Return the (x, y) coordinate for the center point of the cell that contains the specified text.  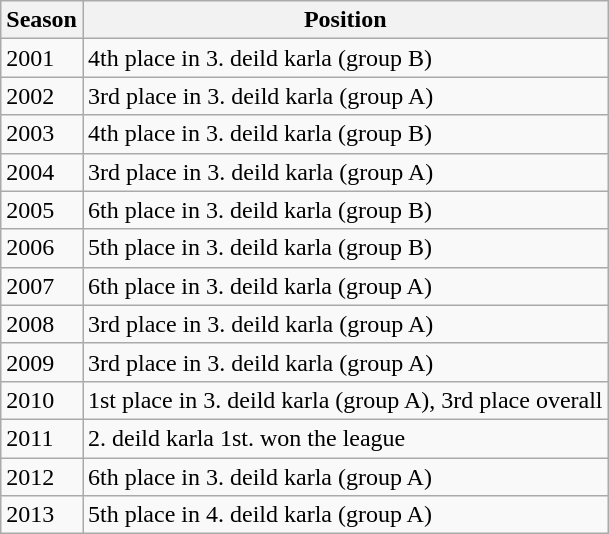
6th place in 3. deild karla (group B) (345, 210)
2006 (42, 248)
2010 (42, 400)
2004 (42, 172)
Position (345, 20)
2001 (42, 58)
2012 (42, 477)
2008 (42, 324)
Season (42, 20)
2. deild karla 1st. won the league (345, 438)
2003 (42, 134)
2002 (42, 96)
2013 (42, 515)
5th place in 3. deild karla (group B) (345, 248)
5th place in 4. deild karla (group A) (345, 515)
2009 (42, 362)
1st place in 3. deild karla (group A), 3rd place overall (345, 400)
2007 (42, 286)
2011 (42, 438)
2005 (42, 210)
